Identify which cell holds the provided text, then report its [x, y] central coordinate. 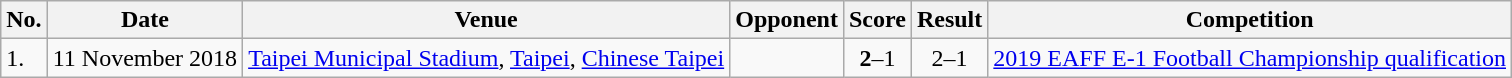
2019 EAFF E-1 Football Championship qualification [1250, 58]
Opponent [787, 20]
11 November 2018 [144, 58]
No. [24, 20]
Taipei Municipal Stadium, Taipei, Chinese Taipei [486, 58]
Competition [1250, 20]
Score [877, 20]
Venue [486, 20]
1. [24, 58]
Date [144, 20]
Result [949, 20]
